Scan for the cell matching the given text and deliver its (x, y) coordinate at center. 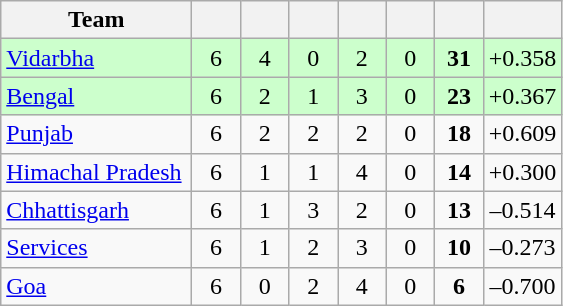
31 (460, 58)
14 (460, 172)
–0.273 (522, 248)
Punjab (96, 134)
Chhattisgarh (96, 210)
–0.514 (522, 210)
+0.358 (522, 58)
–0.700 (522, 286)
Goa (96, 286)
Bengal (96, 96)
10 (460, 248)
Vidarbha (96, 58)
+0.609 (522, 134)
Himachal Pradesh (96, 172)
Team (96, 20)
Services (96, 248)
18 (460, 134)
23 (460, 96)
+0.300 (522, 172)
13 (460, 210)
+0.367 (522, 96)
